Extract the [X, Y] coordinate from the center of the cell holding the provided text.  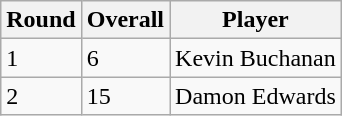
1 [41, 58]
Damon Edwards [256, 96]
6 [125, 58]
Player [256, 20]
Kevin Buchanan [256, 58]
15 [125, 96]
Overall [125, 20]
2 [41, 96]
Round [41, 20]
